Output the (x, y) coordinate of the center of the cell containing the given text.  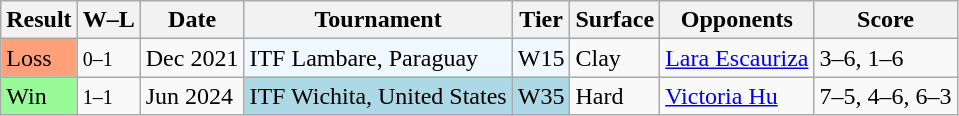
3–6, 1–6 (886, 58)
Lara Escauriza (737, 58)
Clay (615, 58)
7–5, 4–6, 6–3 (886, 96)
Jun 2024 (192, 96)
Date (192, 20)
Dec 2021 (192, 58)
W35 (541, 96)
W15 (541, 58)
Score (886, 20)
Loss (39, 58)
Win (39, 96)
0–1 (108, 58)
ITF Lambare, Paraguay (378, 58)
Hard (615, 96)
Result (39, 20)
W–L (108, 20)
Victoria Hu (737, 96)
Surface (615, 20)
Opponents (737, 20)
1–1 (108, 96)
Tournament (378, 20)
Tier (541, 20)
ITF Wichita, United States (378, 96)
